Return (X, Y) of the center of cell containing provided text 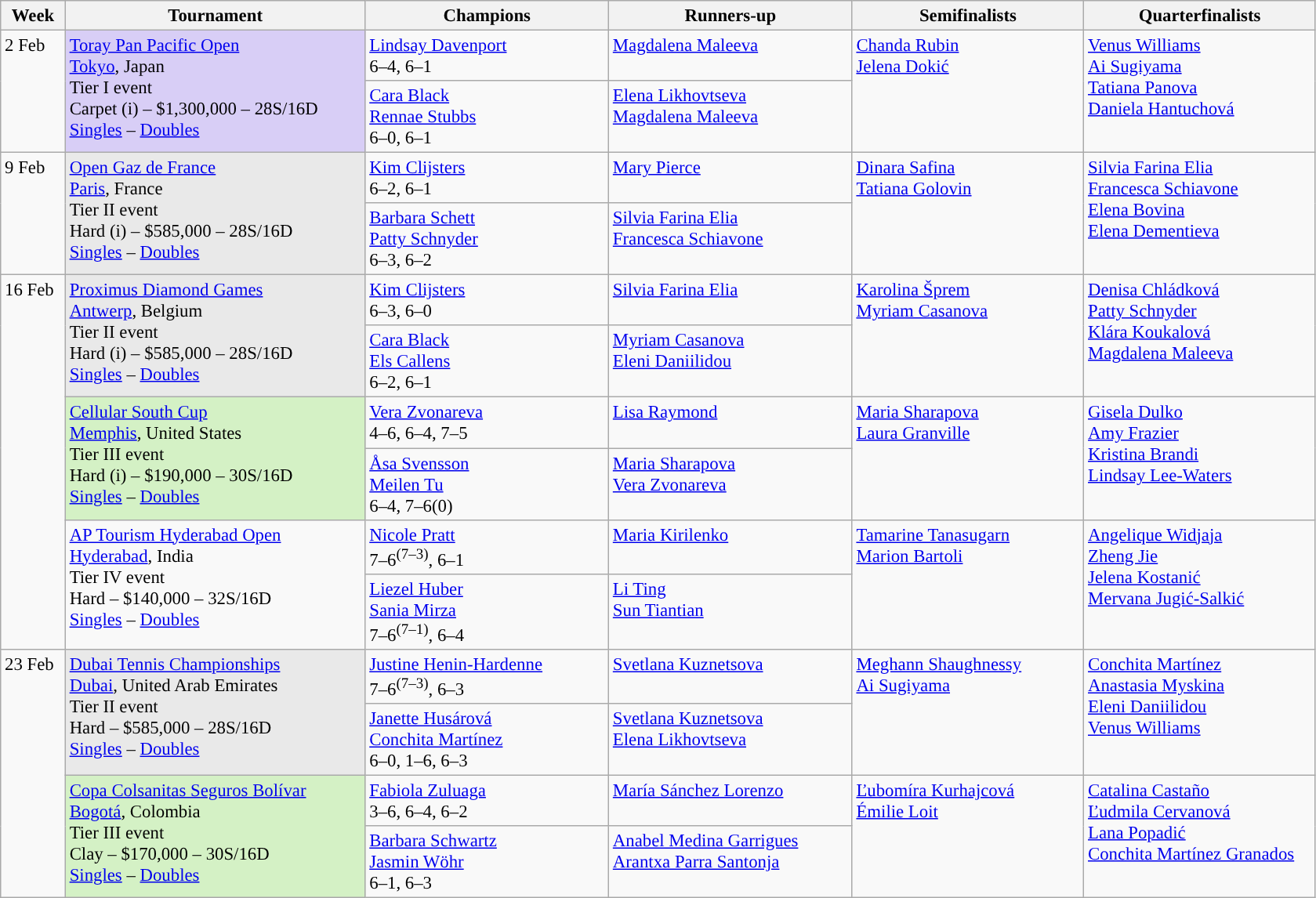
Silvia Farina Elia (731, 301)
Champions (488, 16)
Karolina Šprem Myriam Casanova (968, 336)
AP Tourism Hyderabad Open Hyderabad, India Tier IV event Hard – $140,000 – 32S/16DSingles – Doubles (215, 585)
Li Ting Sun Tiantian (731, 611)
Runners-up (731, 16)
9 Feb (33, 214)
Silvia Farina Elia Francesca Schiavone (731, 239)
Kim Clijsters 6–3, 6–0 (488, 301)
Svetlana Kuznetsova Elena Likhovtseva (731, 740)
Nicole Pratt 7–6(7–3), 6–1 (488, 547)
Maria Sharapova Laura Granville (968, 458)
23 Feb (33, 774)
Open Gaz de France Paris, France Tier II event Hard (i) – $585,000 – 28S/16DSingles – Doubles (215, 214)
Janette Husárová Conchita Martínez6–0, 1–6, 6–3 (488, 740)
Toray Pan Pacific Open Tokyo, Japan Tier I event Carpet (i) – $1,300,000 – 28S/16DSingles – Doubles (215, 92)
Silvia Farina Elia Francesca Schiavone Elena Bovina Elena Dementieva (1200, 214)
Justine Henin-Hardenne 7–6(7–3), 6–3 (488, 677)
Maria Kirilenko (731, 547)
Gisela Dulko Amy Frazier Kristina Brandi Lindsay Lee-Waters (1200, 458)
Myriam Casanova Eleni Daniilidou (731, 362)
Dinara Safina Tatiana Golovin (968, 214)
16 Feb (33, 462)
2 Feb (33, 92)
Catalina Castaño Ľudmila Cervanová Lana Popadić Conchita Martínez Granados (1200, 836)
Angelique Widjaja Zheng Jie Jelena Kostanić Mervana Jugić-Salkić (1200, 585)
Semifinalists (968, 16)
Barbara Schett Patty Schnyder6–3, 6–2 (488, 239)
Cara Black Rennae Stubbs6–0, 6–1 (488, 117)
Åsa Svensson Meilen Tu6–4, 7–6(0) (488, 484)
Ľubomíra Kurhajcová Émilie Loit (968, 836)
Lindsay Davenport 6–4, 6–1 (488, 56)
Tamarine Tanasugarn Marion Bartoli (968, 585)
Meghann Shaughnessy Ai Sugiyama (968, 713)
Lisa Raymond (731, 423)
Venus Williams Ai Sugiyama Tatiana Panova Daniela Hantuchová (1200, 92)
Cellular South Cup Memphis, United States Tier III event Hard (i) – $190,000 – 30S/16DSingles – Doubles (215, 458)
Fabiola Zuluaga 3–6, 6–4, 6–2 (488, 801)
Mary Pierce (731, 179)
Cara Black Els Callens6–2, 6–1 (488, 362)
Magdalena Maleeva (731, 56)
Dubai Tennis Championships Dubai, United Arab Emirates Tier II event Hard – $585,000 – 28S/16DSingles – Doubles (215, 713)
Liezel Huber Sania Mirza7–6(7–1), 6–4 (488, 611)
Tournament (215, 16)
Conchita Martínez Anastasia Myskina Eleni Daniilidou Venus Williams (1200, 713)
Svetlana Kuznetsova (731, 677)
Copa Colsanitas Seguros Bolívar Bogotá, Colombia Tier III event Clay – $170,000 – 30S/16DSingles – Doubles (215, 836)
Week (33, 16)
Maria Sharapova Vera Zvonareva (731, 484)
Barbara Schwartz Jasmin Wöhr6–1, 6–3 (488, 862)
María Sánchez Lorenzo (731, 801)
Anabel Medina Garrigues Arantxa Parra Santonja (731, 862)
Chanda Rubin Jelena Dokić (968, 92)
Kim Clijsters 6–2, 6–1 (488, 179)
Elena Likhovtseva Magdalena Maleeva (731, 117)
Quarterfinalists (1200, 16)
Denisa Chládková Patty Schnyder Klára Koukalová Magdalena Maleeva (1200, 336)
Proximus Diamond Games Antwerp, Belgium Tier II event Hard (i) – $585,000 – 28S/16DSingles – Doubles (215, 336)
Vera Zvonareva 4–6, 6–4, 7–5 (488, 423)
